Provide the [X, Y] coordinate of the cell's center where the given text is located.  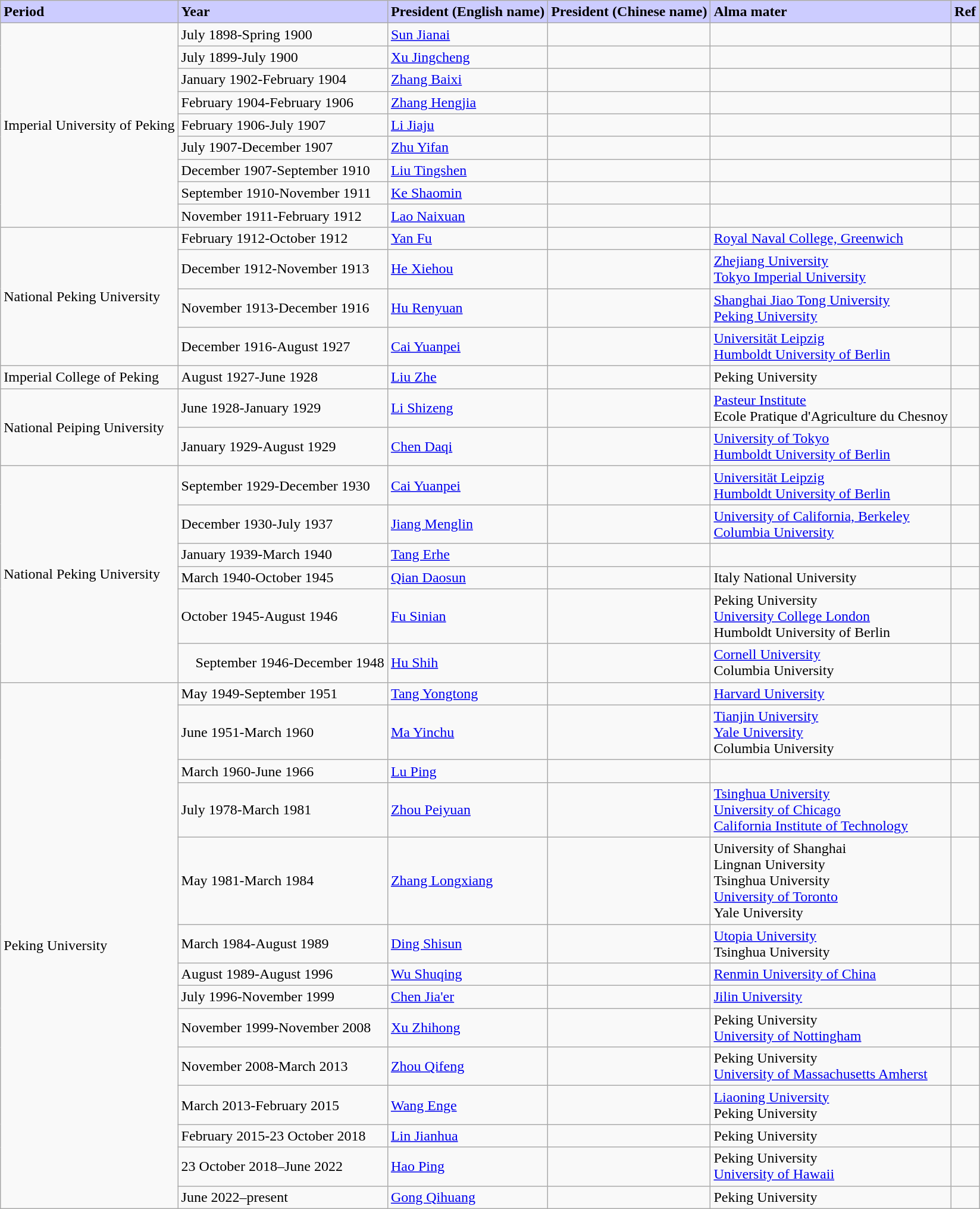
December 1930-July 1937 [283, 524]
Liu Zhe [468, 377]
Zhou Qifeng [468, 1067]
Liu Tingshen [468, 170]
Ding Shisun [468, 943]
November 1999-November 2008 [283, 1027]
November 1911-February 1912 [283, 215]
Li Shizeng [468, 408]
Tsinghua UniversityUniversity of ChicagoCalifornia Institute of Technology [831, 810]
University of TokyoHumboldt University of Berlin [831, 446]
University of ShanghaiLingnan UniversityTsinghua UniversityUniversity of TorontoYale University [831, 880]
Li Jiaju [468, 125]
Period [89, 12]
January 1929-August 1929 [283, 446]
Peking UniversityUniversity College LondonHumboldt University of Berlin [831, 616]
Utopia UniversityTsinghua University [831, 943]
He Xiehou [468, 269]
September 1910-November 1911 [283, 193]
Lao Naixuan [468, 215]
July 1907-December 1907 [283, 148]
Tang Yongtong [468, 693]
Zhang Longxiang [468, 880]
Ref [965, 12]
July 1978-March 1981 [283, 810]
Lu Ping [468, 771]
Qian Daosun [468, 577]
January 1939-March 1940 [283, 555]
June 2022–present [283, 1197]
February 1912-October 1912 [283, 238]
February 1906-July 1907 [283, 125]
Year [283, 12]
Ma Yinchu [468, 732]
Fu Sinian [468, 616]
Imperial University of Peking [89, 125]
October 1945-August 1946 [283, 616]
Peking UniversityUniversity of Hawaii [831, 1167]
Lin Jianhua [468, 1136]
President (Chinese name) [630, 12]
Zhu Yifan [468, 148]
March 1984-August 1989 [283, 943]
Zhang Hengjia [468, 102]
Ke Shaomin [468, 193]
December 1907-September 1910 [283, 170]
Imperial College of Peking [89, 377]
Chen Daqi [468, 446]
June 1951-March 1960 [283, 732]
Shanghai Jiao Tong UniversityPeking University [831, 307]
November 2008-March 2013 [283, 1067]
Chen Jia'er [468, 997]
23 October 2018–June 2022 [283, 1167]
August 1927-June 1928 [283, 377]
Sun Jianai [468, 35]
July 1996-November 1999 [283, 997]
University of California, BerkeleyColumbia University [831, 524]
December 1916-August 1927 [283, 346]
Tang Erhe [468, 555]
Alma mater [831, 12]
August 1989-August 1996 [283, 974]
Royal Naval College, Greenwich [831, 238]
President (English name) [468, 12]
Liaoning UniversityPeking University [831, 1105]
September 1929-December 1930 [283, 486]
March 1940-October 1945 [283, 577]
February 1904-February 1906 [283, 102]
Wu Shuqing [468, 974]
December 1912-November 1913 [283, 269]
Renmin University of China [831, 974]
Wang Enge [468, 1105]
Yan Fu [468, 238]
June 1928-January 1929 [283, 408]
July 1898-Spring 1900 [283, 35]
Italy National University [831, 577]
March 2013-February 2015 [283, 1105]
May 1981-March 1984 [283, 880]
Gong Qihuang [468, 1197]
July 1899-July 1900 [283, 57]
November 1913-December 1916 [283, 307]
Zhejiang UniversityTokyo Imperial University [831, 269]
Hu Shih [468, 663]
March 1960-June 1966 [283, 771]
Zhang Baixi [468, 80]
January 1902-February 1904 [283, 80]
May 1949-September 1951 [283, 693]
Jilin University [831, 997]
Xu Jingcheng [468, 57]
National Peiping University [89, 427]
Xu Zhihong [468, 1027]
Pasteur InstituteEcole Pratique d'Agriculture du Chesnoy [831, 408]
February 2015-23 October 2018 [283, 1136]
Peking UniversityUniversity of Nottingham [831, 1027]
Peking UniversityUniversity of Massachusetts Amherst [831, 1067]
Hu Renyuan [468, 307]
Harvard University [831, 693]
September 1946-December 1948 [283, 663]
Jiang Menglin [468, 524]
Cornell UniversityColumbia University [831, 663]
Tianjin UniversityYale UniversityColumbia University [831, 732]
Zhou Peiyuan [468, 810]
Hao Ping [468, 1167]
